Return the (X, Y) coordinate for the center point of the cell that contains the specified text.  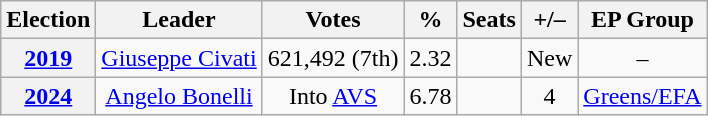
Seats (489, 20)
Angelo Bonelli (179, 96)
Giuseppe Civati (179, 58)
+/– (549, 20)
Into AVS (333, 96)
2019 (48, 58)
Votes (333, 20)
Election (48, 20)
% (430, 20)
2.32 (430, 58)
4 (549, 96)
Greens/EFA (642, 96)
2024 (48, 96)
– (642, 58)
Leader (179, 20)
6.78 (430, 96)
621,492 (7th) (333, 58)
New (549, 58)
EP Group (642, 20)
